From the cell containing the given text, extract its center point as [x, y] coordinate. 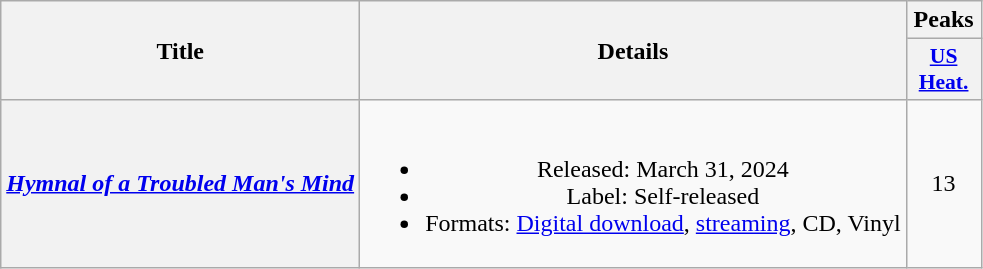
13 [944, 184]
Title [180, 50]
Peaks [944, 20]
Hymnal of a Troubled Man's Mind [180, 184]
USHeat. [944, 70]
Released: March 31, 2024Label: Self-releasedFormats: Digital download, streaming, CD, Vinyl [633, 184]
Details [633, 50]
